Extract the [x, y] coordinate from the center of the cell holding the provided text.  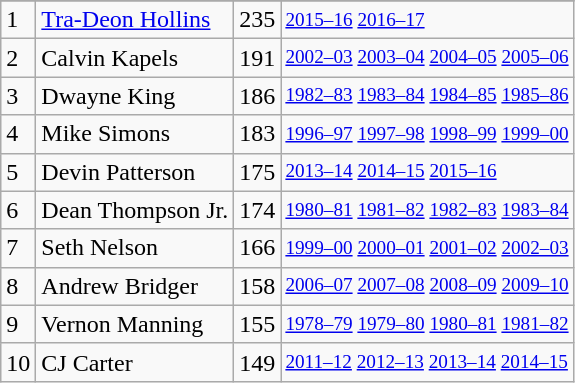
CJ Carter [135, 362]
2015–16 2016–17 [427, 20]
4 [18, 134]
175 [258, 172]
Tra-Deon Hollins [135, 20]
155 [258, 324]
183 [258, 134]
3 [18, 96]
2006–07 2007–08 2008–09 2009–10 [427, 286]
10 [18, 362]
Seth Nelson [135, 248]
1999–00 2000–01 2001–02 2002–03 [427, 248]
Calvin Kapels [135, 58]
8 [18, 286]
191 [258, 58]
235 [258, 20]
Vernon Manning [135, 324]
7 [18, 248]
Dean Thompson Jr. [135, 210]
1980–81 1981–82 1982–83 1983–84 [427, 210]
158 [258, 286]
174 [258, 210]
1982–83 1983–84 1984–85 1985–86 [427, 96]
2011–12 2012–13 2013–14 2014–15 [427, 362]
1978–79 1979–80 1980–81 1981–82 [427, 324]
149 [258, 362]
2013–14 2014–15 2015–16 [427, 172]
1 [18, 20]
9 [18, 324]
1996–97 1997–98 1998–99 1999–00 [427, 134]
5 [18, 172]
Mike Simons [135, 134]
166 [258, 248]
Devin Patterson [135, 172]
2 [18, 58]
186 [258, 96]
6 [18, 210]
Andrew Bridger [135, 286]
Dwayne King [135, 96]
2002–03 2003–04 2004–05 2005–06 [427, 58]
